Extract the [X, Y] coordinate from the center of the cell holding the provided text.  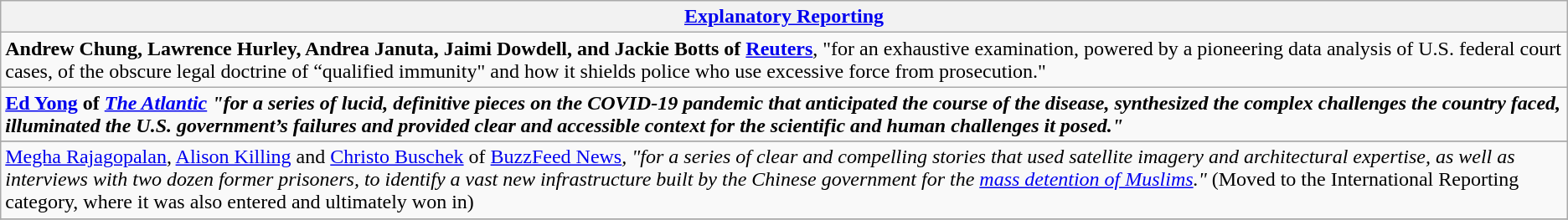
Explanatory Reporting [784, 17]
